Search for the cell housing the specified text and yield its (x, y) center coordinate. 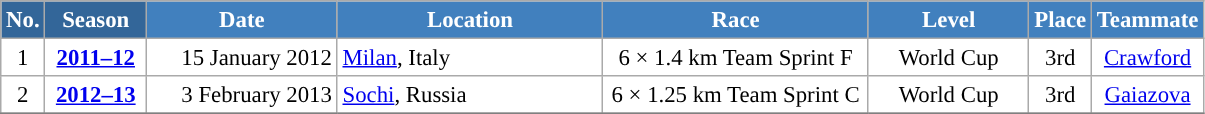
Date (242, 20)
Teammate (1147, 20)
Gaiazova (1147, 95)
Location (470, 20)
Milan, Italy (470, 58)
No. (23, 20)
2012–13 (96, 95)
15 January 2012 (242, 58)
Level (948, 20)
2011–12 (96, 58)
1 (23, 58)
Sochi, Russia (470, 95)
Place (1060, 20)
2 (23, 95)
3 February 2013 (242, 95)
6 × 1.25 km Team Sprint C (736, 95)
6 × 1.4 km Team Sprint F (736, 58)
Race (736, 20)
Season (96, 20)
Crawford (1147, 58)
